Capture the cell that displays the provided text and extract its (x, y) central coordinate. 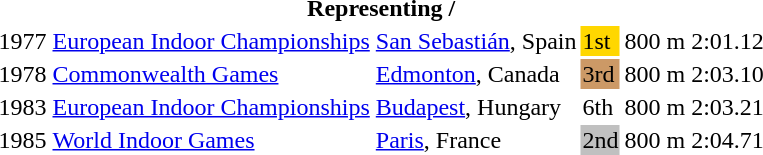
Budapest, Hungary (476, 107)
Commonwealth Games (211, 74)
1st (600, 41)
San Sebastián, Spain (476, 41)
3rd (600, 74)
Paris, France (476, 140)
6th (600, 107)
World Indoor Games (211, 140)
Edmonton, Canada (476, 74)
2nd (600, 140)
